Identify which cell holds the provided text, then report its (X, Y) central coordinate. 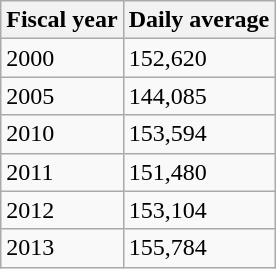
2012 (62, 210)
155,784 (199, 248)
2005 (62, 96)
2013 (62, 248)
152,620 (199, 58)
2011 (62, 172)
2010 (62, 134)
Daily average (199, 20)
Fiscal year (62, 20)
151,480 (199, 172)
153,594 (199, 134)
144,085 (199, 96)
153,104 (199, 210)
2000 (62, 58)
